Find where the given text appears and provide that cell's center as [x, y] coordinate. 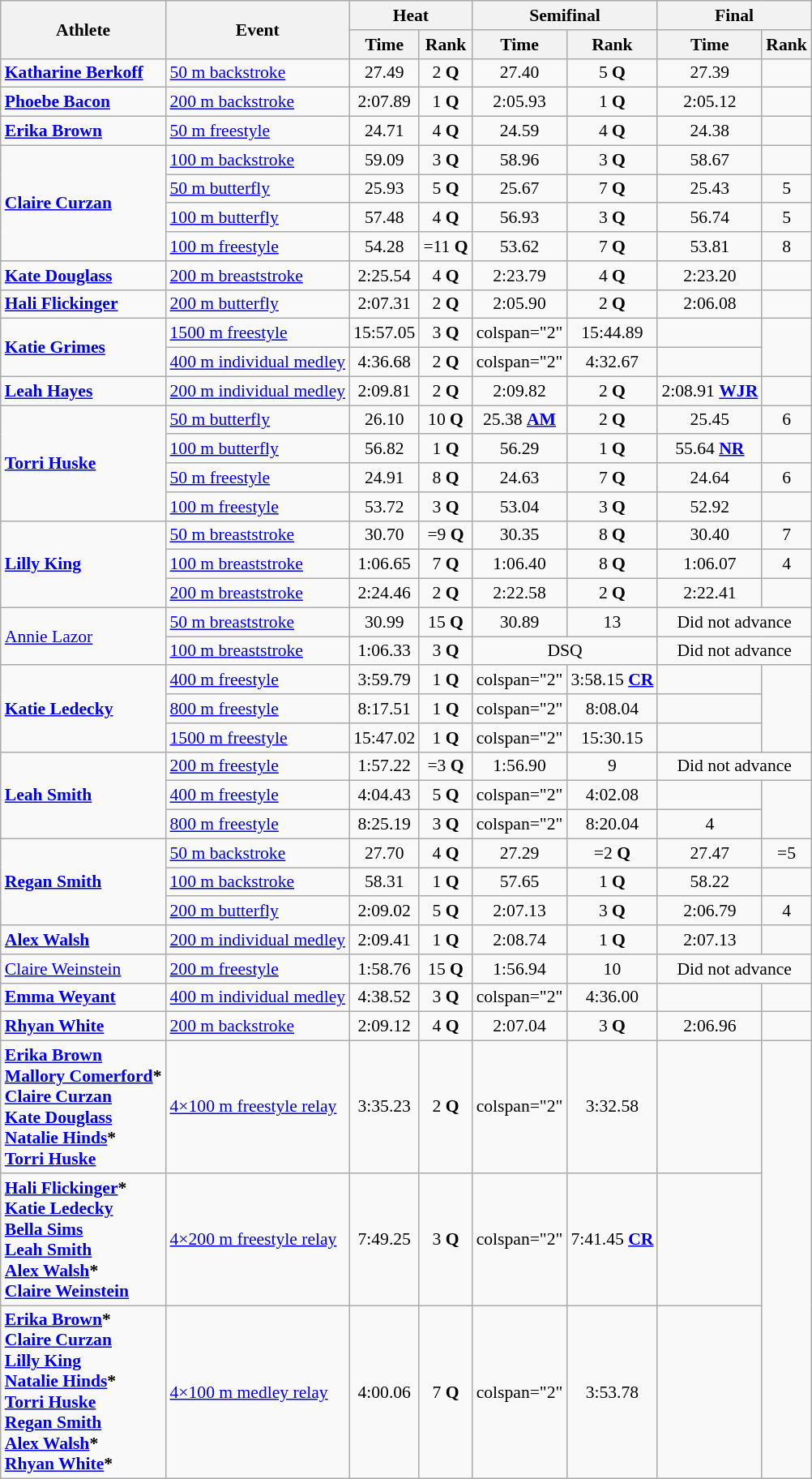
2:25.54 [384, 276]
2:07.04 [520, 1027]
2:23.20 [710, 276]
4×200 m freestyle relay [258, 1239]
Claire Curzan [83, 203]
8:20.04 [612, 825]
3:35.23 [384, 1108]
2:06.96 [710, 1027]
Lilly King [83, 564]
27.70 [384, 853]
27.29 [520, 853]
57.48 [384, 218]
4:00.06 [384, 1392]
25.43 [710, 189]
8 [786, 246]
2:22.41 [710, 594]
25.38 AM [520, 420]
1:06.07 [710, 564]
2:05.93 [520, 102]
30.89 [520, 622]
24.71 [384, 131]
27.47 [710, 853]
58.96 [520, 160]
15:47.02 [384, 738]
15:57.05 [384, 333]
4:32.67 [612, 362]
Hali Flickinger [83, 304]
53.04 [520, 507]
Heat [411, 15]
Katharine Berkoff [83, 73]
56.29 [520, 449]
Event [258, 29]
7:41.45 CR [612, 1239]
1:06.65 [384, 564]
Regan Smith [83, 882]
=2 Q [612, 853]
Rhyan White [83, 1027]
2:23.79 [520, 276]
Erika BrownMallory Comerford*Claire CurzanKate DouglassNatalie Hinds*Torri Huske [83, 1108]
=11 Q [446, 246]
58.31 [384, 882]
=5 [786, 853]
25.67 [520, 189]
2:05.90 [520, 304]
53.62 [520, 246]
1:58.76 [384, 969]
1:06.33 [384, 651]
2:08.74 [520, 940]
3:32.58 [612, 1108]
27.39 [710, 73]
57.65 [520, 882]
2:07.31 [384, 304]
30.99 [384, 622]
Phoebe Bacon [83, 102]
=9 Q [446, 535]
55.64 NR [710, 449]
2:09.02 [384, 911]
Erika Brown [83, 131]
Erika Brown*Claire CurzanLilly KingNatalie Hinds*Torri HuskeRegan SmithAlex Walsh*Rhyan White* [83, 1392]
2:07.89 [384, 102]
56.74 [710, 218]
10 [612, 969]
24.38 [710, 131]
8:17.51 [384, 709]
24.91 [384, 478]
7:49.25 [384, 1239]
Alex Walsh [83, 940]
10 Q [446, 420]
Torri Huske [83, 463]
Hali Flickinger*Katie LedeckyBella SimsLeah SmithAlex Walsh*Claire Weinstein [83, 1239]
30.35 [520, 535]
59.09 [384, 160]
Semifinal [566, 15]
4×100 m freestyle relay [258, 1108]
1:06.40 [520, 564]
4×100 m medley relay [258, 1392]
30.70 [384, 535]
Katie Grimes [83, 347]
Katie Ledecky [83, 709]
7 [786, 535]
8:08.04 [612, 709]
Annie Lazor [83, 636]
53.72 [384, 507]
Final [734, 15]
2:08.91 WJR [710, 391]
8:25.19 [384, 825]
DSQ [566, 651]
Emma Weyant [83, 997]
56.82 [384, 449]
58.67 [710, 160]
25.45 [710, 420]
4:36.68 [384, 362]
27.49 [384, 73]
4:02.08 [612, 795]
25.93 [384, 189]
24.63 [520, 478]
13 [612, 622]
2:09.41 [384, 940]
3:59.79 [384, 680]
4:38.52 [384, 997]
Leah Smith [83, 795]
3:58.15 CR [612, 680]
24.59 [520, 131]
1:57.22 [384, 766]
Kate Douglass [83, 276]
52.92 [710, 507]
26.10 [384, 420]
4:36.00 [612, 997]
53.81 [710, 246]
9 [612, 766]
54.28 [384, 246]
4:04.43 [384, 795]
2:05.12 [710, 102]
2:06.08 [710, 304]
56.93 [520, 218]
Athlete [83, 29]
2:06.79 [710, 911]
2:09.81 [384, 391]
15:44.89 [612, 333]
58.22 [710, 882]
=3 Q [446, 766]
30.40 [710, 535]
2:24.46 [384, 594]
2:09.12 [384, 1027]
2:09.82 [520, 391]
27.40 [520, 73]
Claire Weinstein [83, 969]
3:53.78 [612, 1392]
24.64 [710, 478]
1:56.90 [520, 766]
1:56.94 [520, 969]
Leah Hayes [83, 391]
2:22.58 [520, 594]
15:30.15 [612, 738]
